Search for the cell housing the specified text and yield its [x, y] center coordinate. 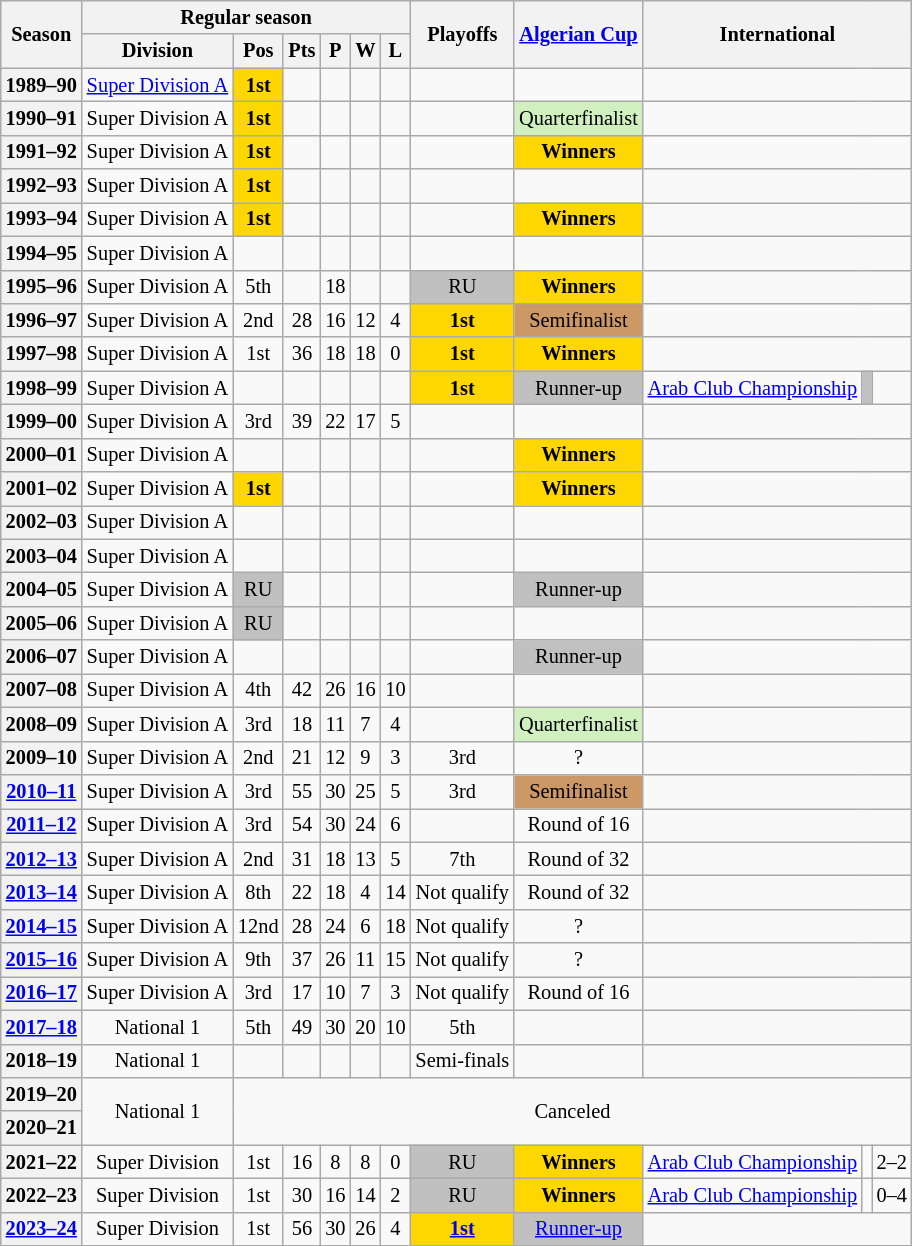
2011–12 [42, 825]
15 [395, 960]
1997–98 [42, 354]
2005–06 [42, 623]
0–4 [892, 1195]
2021–22 [42, 1162]
4th [258, 690]
9th [258, 960]
2003–04 [42, 556]
L [395, 51]
42 [302, 690]
2–2 [892, 1162]
2010–11 [42, 791]
7th [462, 859]
1992–93 [42, 186]
13 [365, 859]
39 [302, 421]
1999–00 [42, 421]
1996–97 [42, 320]
2008–09 [42, 724]
2020–21 [42, 1128]
Algerian Cup [578, 34]
2022–23 [42, 1195]
Season [42, 34]
36 [302, 354]
1994–95 [42, 253]
20 [365, 1027]
8th [258, 892]
1989–90 [42, 85]
2017–18 [42, 1027]
1990–91 [42, 118]
Pos [258, 51]
2013–14 [42, 892]
2019–20 [42, 1094]
12nd [258, 926]
Regular season [246, 17]
1991–92 [42, 152]
2015–16 [42, 960]
1993–94 [42, 219]
2006–07 [42, 657]
21 [302, 758]
P [335, 51]
56 [302, 1229]
1998–99 [42, 388]
2018–19 [42, 1061]
2004–05 [42, 589]
2002–03 [42, 522]
International [778, 34]
Division [158, 51]
2000–01 [42, 455]
2001–02 [42, 489]
2023–24 [42, 1229]
49 [302, 1027]
2016–17 [42, 993]
37 [302, 960]
2012–13 [42, 859]
Pts [302, 51]
2 [395, 1195]
2009–10 [42, 758]
2014–15 [42, 926]
55 [302, 791]
Semi-finals [462, 1061]
54 [302, 825]
2007–08 [42, 690]
Playoffs [462, 34]
25 [365, 791]
Canceled [572, 1110]
31 [302, 859]
1995–96 [42, 287]
9 [365, 758]
W [365, 51]
